Return [x, y] of the center of cell containing provided text 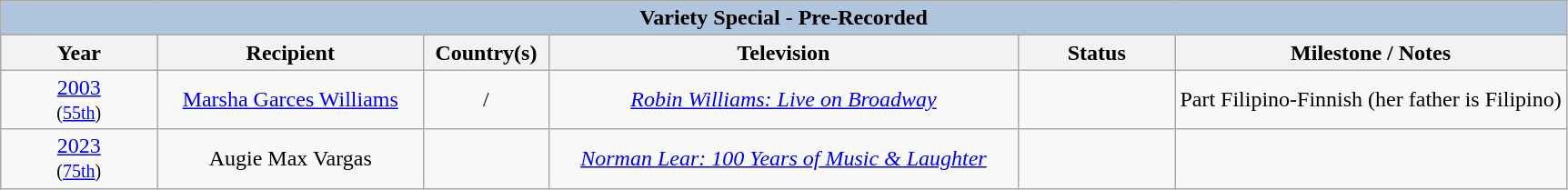
Year [79, 53]
Status [1097, 53]
Norman Lear: 100 Years of Music & Laughter [783, 158]
Variety Special - Pre-Recorded [784, 18]
2023(75th) [79, 158]
Country(s) [487, 53]
Augie Max Vargas [291, 158]
/ [487, 100]
Robin Williams: Live on Broadway [783, 100]
Milestone / Notes [1371, 53]
Recipient [291, 53]
Television [783, 53]
Marsha Garces Williams [291, 100]
Part Filipino-Finnish (her father is Filipino) [1371, 100]
2003(55th) [79, 100]
